Pinpoint the cell where the given text exists, returning its [X, Y] midpoint coordinate. 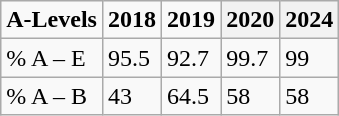
92.7 [192, 58]
% A – E [52, 58]
64.5 [192, 96]
% A – B [52, 96]
2020 [250, 20]
95.5 [132, 58]
2019 [192, 20]
99.7 [250, 58]
A-Levels [52, 20]
2018 [132, 20]
43 [132, 96]
2024 [310, 20]
99 [310, 58]
